Pinpoint the cell where the given text exists, returning its [x, y] midpoint coordinate. 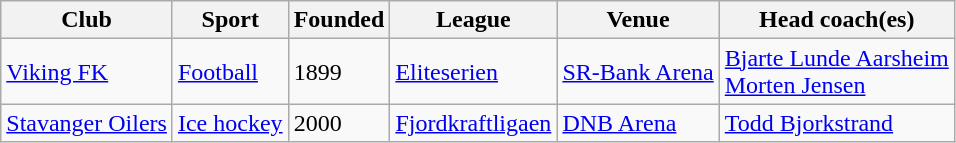
2000 [339, 123]
Head coach(es) [836, 20]
League [474, 20]
Club [87, 20]
DNB Arena [638, 123]
1899 [339, 72]
Football [230, 72]
Eliteserien [474, 72]
Bjarte Lunde AarsheimMorten Jensen [836, 72]
Sport [230, 20]
Stavanger Oilers [87, 123]
Founded [339, 20]
Todd Bjorkstrand [836, 123]
SR-Bank Arena [638, 72]
Fjordkraftligaen [474, 123]
Ice hockey [230, 123]
Venue [638, 20]
Viking FK [87, 72]
